For the text-containing cell, return its midpoint in (X, Y) coordinate format. 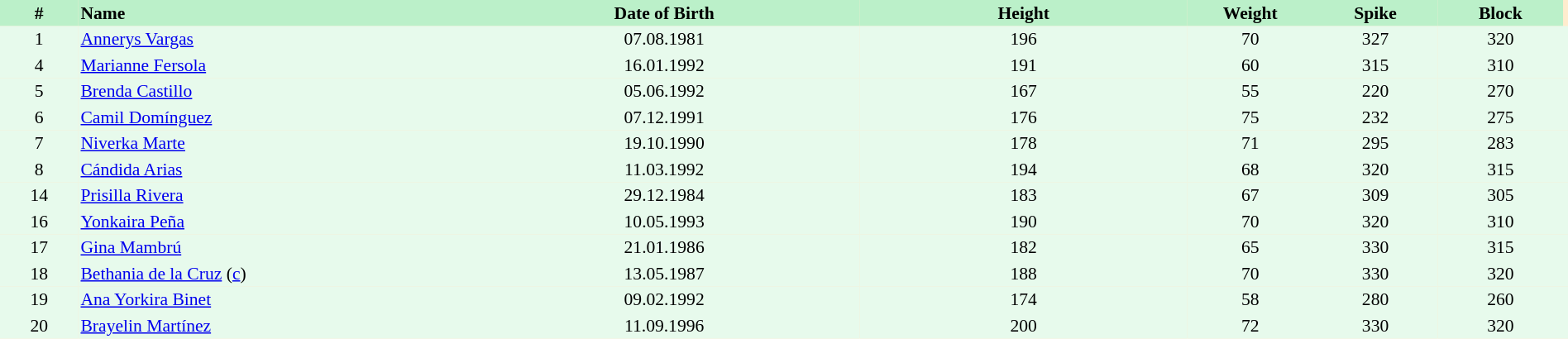
13.05.1987 (664, 274)
60 (1250, 65)
5 (39, 91)
176 (1024, 117)
11.03.1992 (664, 169)
07.08.1981 (664, 40)
67 (1250, 195)
232 (1374, 117)
190 (1024, 222)
Name (273, 13)
17 (39, 248)
18 (39, 274)
174 (1024, 299)
167 (1024, 91)
75 (1250, 117)
8 (39, 169)
280 (1374, 299)
16.01.1992 (664, 65)
19.10.1990 (664, 144)
178 (1024, 144)
188 (1024, 274)
270 (1500, 91)
14 (39, 195)
Prisilla Rivera (273, 195)
Block (1500, 13)
6 (39, 117)
183 (1024, 195)
191 (1024, 65)
20 (39, 326)
11.09.1996 (664, 326)
220 (1374, 91)
68 (1250, 169)
16 (39, 222)
275 (1500, 117)
# (39, 13)
09.02.1992 (664, 299)
Gina Mambrú (273, 248)
1 (39, 40)
194 (1024, 169)
71 (1250, 144)
Bethania de la Cruz (c) (273, 274)
Brenda Castillo (273, 91)
Niverka Marte (273, 144)
Spike (1374, 13)
182 (1024, 248)
05.06.1992 (664, 91)
283 (1500, 144)
260 (1500, 299)
Brayelin Martínez (273, 326)
Height (1024, 13)
Marianne Fersola (273, 65)
72 (1250, 326)
327 (1374, 40)
58 (1250, 299)
55 (1250, 91)
65 (1250, 248)
Date of Birth (664, 13)
295 (1374, 144)
10.05.1993 (664, 222)
19 (39, 299)
Camil Domínguez (273, 117)
Weight (1250, 13)
Annerys Vargas (273, 40)
4 (39, 65)
Ana Yorkira Binet (273, 299)
07.12.1991 (664, 117)
200 (1024, 326)
309 (1374, 195)
196 (1024, 40)
Cándida Arias (273, 169)
305 (1500, 195)
21.01.1986 (664, 248)
29.12.1984 (664, 195)
7 (39, 144)
Yonkaira Peña (273, 222)
